For the text-containing cell, return its midpoint in (x, y) coordinate format. 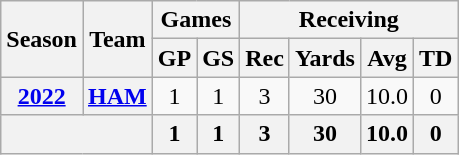
Season (42, 39)
2022 (42, 96)
Rec (265, 58)
Games (196, 20)
HAM (117, 96)
Receiving (349, 20)
GP (174, 58)
Yards (324, 58)
GS (218, 58)
TD (436, 58)
Team (117, 39)
Avg (386, 58)
